For the text-containing cell, return its midpoint in [X, Y] coordinate format. 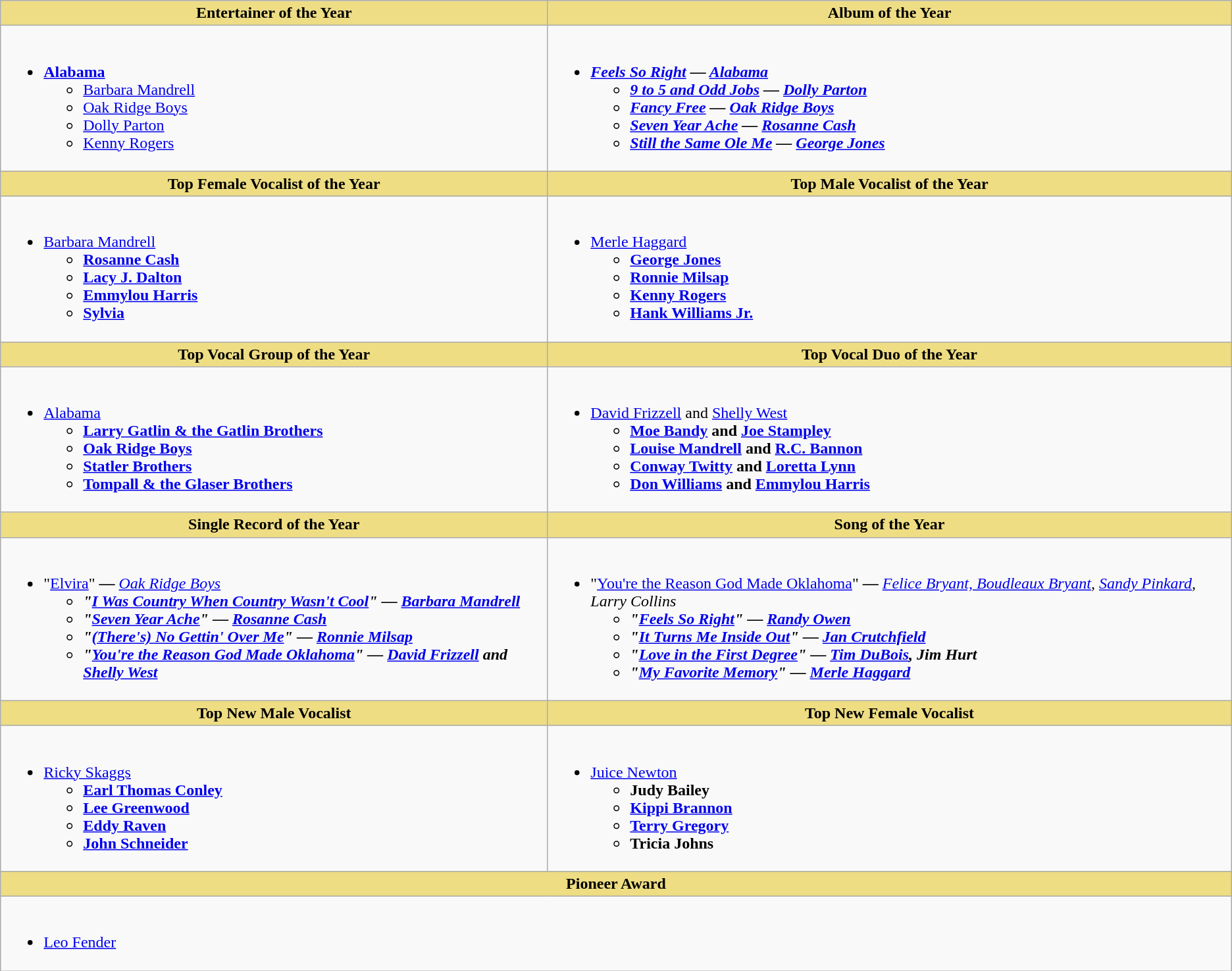
Album of the Year [890, 13]
AlabamaLarry Gatlin & the Gatlin BrothersOak Ridge BoysStatler BrothersTompall & the Glaser Brothers [274, 440]
Top Vocal Duo of the Year [890, 354]
Merle HaggardGeorge JonesRonnie MilsapKenny RogersHank Williams Jr. [890, 269]
Entertainer of the Year [274, 13]
Juice NewtonJudy BaileyKippi BrannonTerry GregoryTricia Johns [890, 798]
David Frizzell and Shelly WestMoe Bandy and Joe StampleyLouise Mandrell and R.C. BannonConway Twitty and Loretta LynnDon Williams and Emmylou Harris [890, 440]
Ricky SkaggsEarl Thomas ConleyLee GreenwoodEddy RavenJohn Schneider [274, 798]
Song of the Year [890, 525]
Top Vocal Group of the Year [274, 354]
AlabamaBarbara MandrellOak Ridge BoysDolly PartonKenny Rogers [274, 99]
Barbara MandrellRosanne CashLacy J. DaltonEmmylou HarrisSylvia [274, 269]
Single Record of the Year [274, 525]
Top Female Vocalist of the Year [274, 184]
Pioneer Award [616, 883]
Leo Fender [616, 933]
Top New Female Vocalist [890, 713]
Top New Male Vocalist [274, 713]
Top Male Vocalist of the Year [890, 184]
